Locate the cell with the specified text and output its [X, Y] center coordinate. 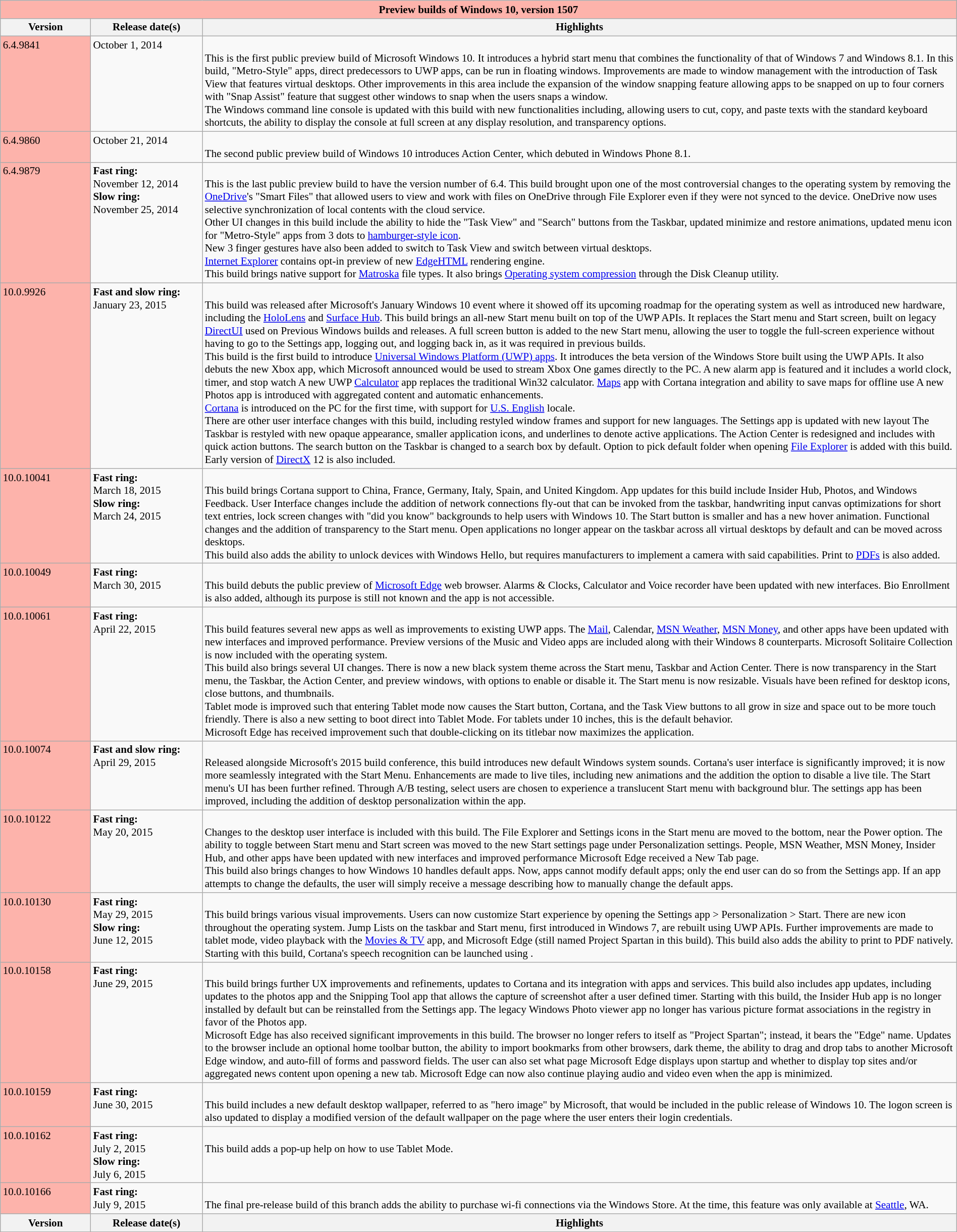
This build adds a pop-up help on how to use Tablet Mode. [579, 1155]
10.0.10130 [45, 927]
10.0.10122 [45, 851]
6.4.9841 [45, 84]
Fast ring:May 29, 2015Slow ring:June 12, 2015 [146, 927]
6.4.9879 [45, 222]
October 21, 2014 [146, 146]
Fast ring:November 12, 2014Slow ring:November 25, 2014 [146, 222]
The second public preview build of Windows 10 introduces Action Center, which debuted in Windows Phone 8.1. [579, 146]
Fast ring:April 22, 2015 [146, 674]
Fast ring:June 29, 2015 [146, 1022]
10.0.10166 [45, 1199]
10.0.10158 [45, 1022]
Fast and slow ring:January 23, 2015 [146, 376]
10.0.10049 [45, 585]
Fast and slow ring:April 29, 2015 [146, 776]
Fast ring:March 18, 2015Slow ring:March 24, 2015 [146, 516]
Preview builds of Windows 10, version 1507 [478, 9]
Fast ring:March 30, 2015 [146, 585]
10.0.10061 [45, 674]
10.0.10159 [45, 1105]
6.4.9860 [45, 146]
10.0.9926 [45, 376]
Fast ring:July 2, 2015Slow ring:July 6, 2015 [146, 1155]
Fast ring:July 9, 2015 [146, 1199]
10.0.10074 [45, 776]
10.0.10041 [45, 516]
October 1, 2014 [146, 84]
Fast ring:May 20, 2015 [146, 851]
Fast ring:June 30, 2015 [146, 1105]
10.0.10162 [45, 1155]
